Return the (X, Y) coordinate for the center point of the cell that contains the specified text.  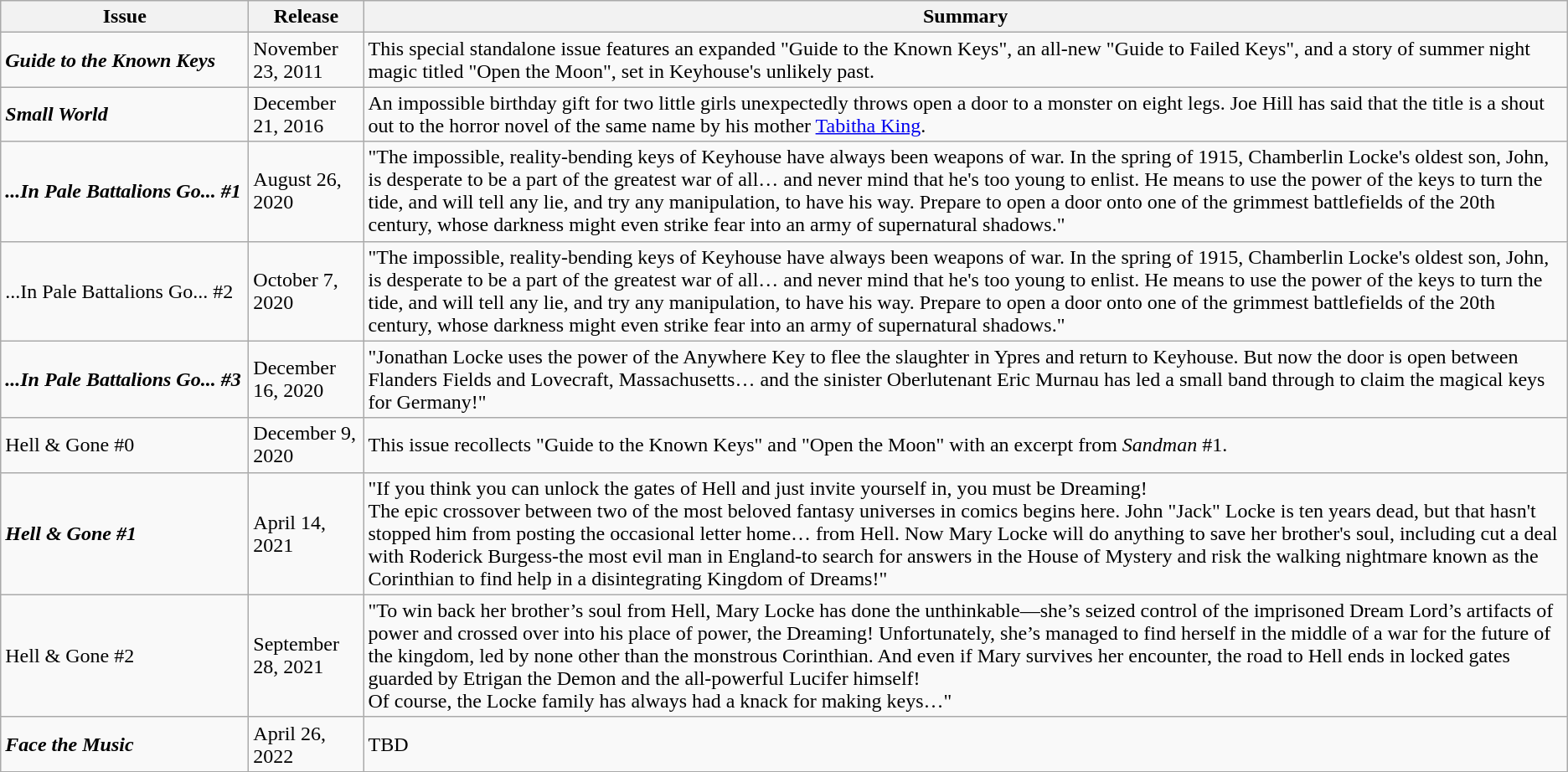
...In Pale Battalions Go... #3 (125, 379)
September 28, 2021 (307, 656)
December 16, 2020 (307, 379)
Summary (965, 17)
TBD (965, 744)
Hell & Gone #2 (125, 656)
...In Pale Battalions Go... #2 (125, 291)
Release (307, 17)
April 26, 2022 (307, 744)
Small World (125, 114)
August 26, 2020 (307, 191)
This issue recollects "Guide to the Known Keys" and "Open the Moon" with an excerpt from Sandman #1. (965, 445)
October 7, 2020 (307, 291)
...In Pale Battalions Go... #1 (125, 191)
Issue (125, 17)
December 9, 2020 (307, 445)
Hell & Gone #0 (125, 445)
Hell & Gone #1 (125, 533)
Face the Music (125, 744)
April 14, 2021 (307, 533)
Guide to the Known Keys (125, 60)
December 21, 2016 (307, 114)
November 23, 2011 (307, 60)
